From the cell containing the given text, extract its center point as [x, y] coordinate. 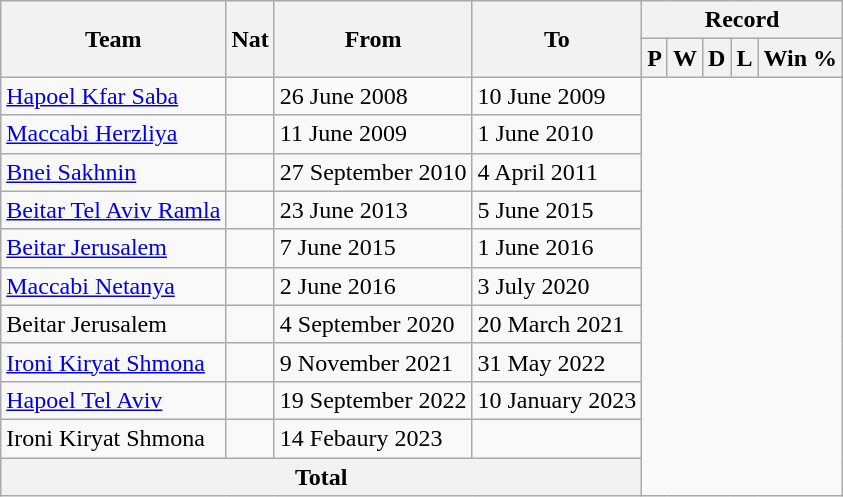
19 September 2022 [373, 400]
Maccabi Herzliya [114, 134]
1 June 2010 [557, 134]
Win % [800, 58]
Hapoel Tel Aviv [114, 400]
From [373, 39]
Beitar Tel Aviv Ramla [114, 210]
Team [114, 39]
To [557, 39]
2 June 2016 [373, 286]
Nat [250, 39]
11 June 2009 [373, 134]
4 September 2020 [373, 324]
1 June 2016 [557, 248]
W [684, 58]
9 November 2021 [373, 362]
Maccabi Netanya [114, 286]
10 January 2023 [557, 400]
10 June 2009 [557, 96]
23 June 2013 [373, 210]
Record [742, 20]
P [655, 58]
L [744, 58]
3 July 2020 [557, 286]
5 June 2015 [557, 210]
4 April 2011 [557, 172]
Total [322, 477]
14 Febaury 2023 [373, 438]
Hapoel Kfar Saba [114, 96]
D [716, 58]
Bnei Sakhnin [114, 172]
26 June 2008 [373, 96]
27 September 2010 [373, 172]
20 March 2021 [557, 324]
31 May 2022 [557, 362]
7 June 2015 [373, 248]
